From the cell containing the given text, extract its center point as [x, y] coordinate. 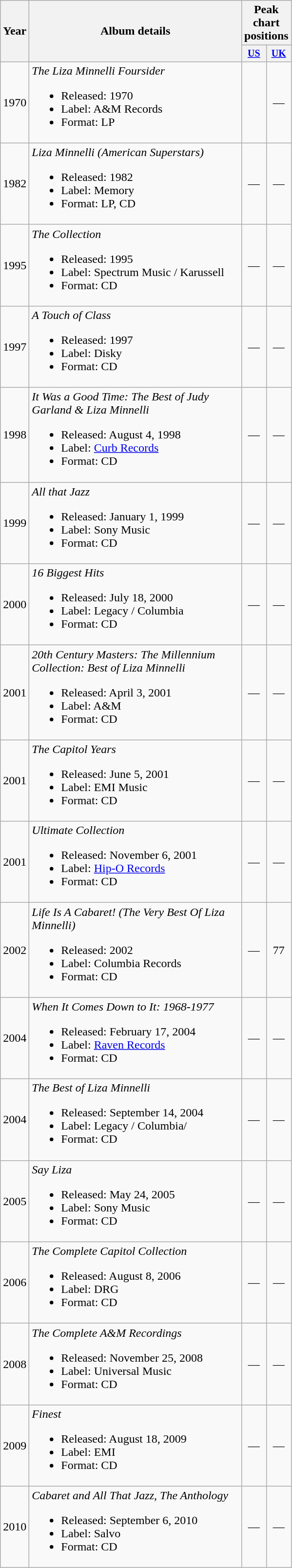
US [253, 54]
When It Comes Down to It: 1968-1977 Released: February 17, 2004Label: Raven RecordsFormat: CD [136, 1038]
2000 [15, 605]
Liza Minnelli (American Superstars)Released: 1982Label: MemoryFormat: LP, CD [136, 183]
2009 [15, 1446]
The Capitol YearsReleased: June 5, 2001Label: EMI MusicFormat: CD [136, 780]
2005 [15, 1201]
20th Century Masters: The Millennium Collection: Best of Liza MinnelliReleased: April 3, 2001Label: A&MFormat: CD [136, 693]
Year [15, 31]
1970 [15, 102]
1982 [15, 183]
Life Is A Cabaret! (The Very Best Of Liza Minnelli)Released: 2002Label: Columbia RecordsFormat: CD [136, 950]
The Complete Capitol CollectionReleased: August 8, 2006Label: DRGFormat: CD [136, 1283]
The CollectionReleased: 1995Label: Spectrum Music / KarussellFormat: CD [136, 265]
Cabaret and All That Jazz, The AnthologyReleased: September 6, 2010Label: SalvoFormat: CD [136, 1527]
77 [279, 950]
1999 [15, 523]
2008 [15, 1364]
It Was a Good Time: The Best of Judy Garland & Liza MinnelliReleased: August 4, 1998Label: Curb RecordsFormat: CD [136, 435]
16 Biggest HitsReleased: July 18, 2000Label: Legacy / ColumbiaFormat: CD [136, 605]
2010 [15, 1527]
1995 [15, 265]
Peak chart positions [266, 23]
1998 [15, 435]
Album details [136, 31]
A Touch of ClassReleased: 1997Label: DiskyFormat: CD [136, 346]
The Complete A&M RecordingsReleased: November 25, 2008Label: Universal MusicFormat: CD [136, 1364]
Say LizaReleased: May 24, 2005Label: Sony MusicFormat: CD [136, 1201]
FinestReleased: August 18, 2009Label: EMIFormat: CD [136, 1446]
2006 [15, 1283]
1997 [15, 346]
UK [279, 54]
Ultimate CollectionReleased: November 6, 2001Label: Hip-O RecordsFormat: CD [136, 862]
The Liza Minnelli FoursiderReleased: 1970Label: A&M RecordsFormat: LP [136, 102]
The Best of Liza MinnelliReleased: September 14, 2004Label: Legacy / Columbia/Format: CD [136, 1120]
2002 [15, 950]
All that JazzReleased: January 1, 1999Label: Sony MusicFormat: CD [136, 523]
